Output the (x, y) coordinate of the center of the cell containing the given text.  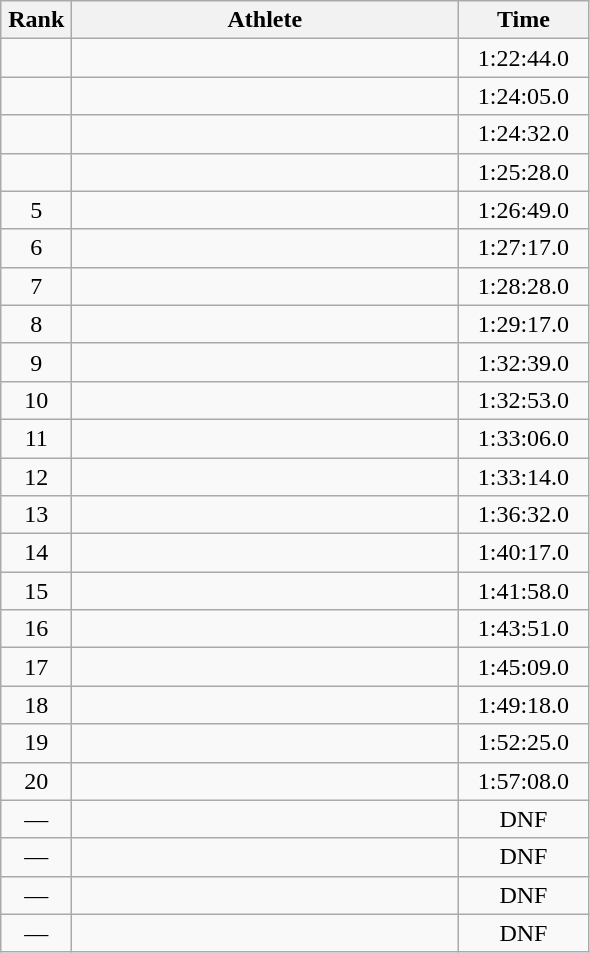
9 (36, 362)
11 (36, 438)
1:26:49.0 (524, 210)
19 (36, 743)
7 (36, 286)
1:27:17.0 (524, 248)
15 (36, 591)
1:24:32.0 (524, 134)
1:24:05.0 (524, 96)
14 (36, 553)
1:32:53.0 (524, 400)
10 (36, 400)
Rank (36, 20)
8 (36, 324)
1:33:06.0 (524, 438)
1:28:28.0 (524, 286)
1:25:28.0 (524, 172)
12 (36, 477)
1:57:08.0 (524, 781)
5 (36, 210)
17 (36, 667)
16 (36, 629)
1:52:25.0 (524, 743)
1:36:32.0 (524, 515)
1:32:39.0 (524, 362)
1:49:18.0 (524, 705)
1:29:17.0 (524, 324)
6 (36, 248)
20 (36, 781)
Athlete (265, 20)
1:40:17.0 (524, 553)
13 (36, 515)
1:41:58.0 (524, 591)
1:43:51.0 (524, 629)
1:22:44.0 (524, 58)
1:33:14.0 (524, 477)
1:45:09.0 (524, 667)
Time (524, 20)
18 (36, 705)
